Extract the (X, Y) coordinate from the center of the cell holding the provided text.  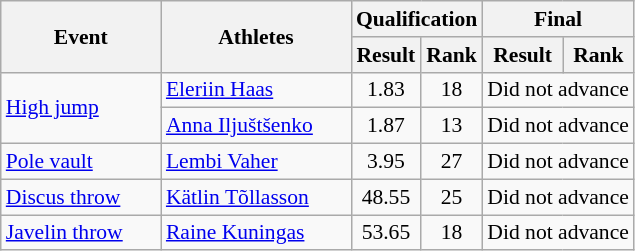
Raine Kuningas (256, 233)
1.83 (386, 90)
1.87 (386, 126)
Anna Iljuštšenko (256, 126)
Event (81, 36)
High jump (81, 108)
Lembi Vaher (256, 162)
3.95 (386, 162)
27 (452, 162)
Pole vault (81, 162)
Kätlin Tõllasson (256, 197)
Qualification (416, 19)
53.65 (386, 233)
Discus throw (81, 197)
Final (558, 19)
25 (452, 197)
Athletes (256, 36)
Javelin throw (81, 233)
13 (452, 126)
48.55 (386, 197)
Eleriin Haas (256, 90)
